Search for the cell housing the specified text and yield its (X, Y) center coordinate. 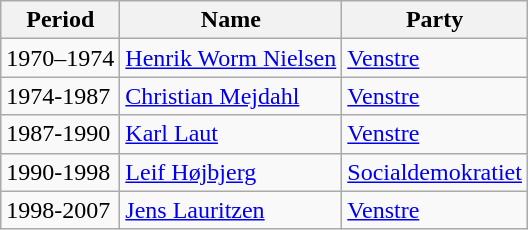
1990-1998 (60, 172)
Leif Højbjerg (231, 172)
Jens Lauritzen (231, 210)
Christian Mejdahl (231, 96)
Name (231, 20)
1970–1974 (60, 58)
Party (435, 20)
Karl Laut (231, 134)
Socialdemokratiet (435, 172)
1998-2007 (60, 210)
Henrik Worm Nielsen (231, 58)
1974-1987 (60, 96)
1987-1990 (60, 134)
Period (60, 20)
